Capture the cell that displays the provided text and extract its [x, y] central coordinate. 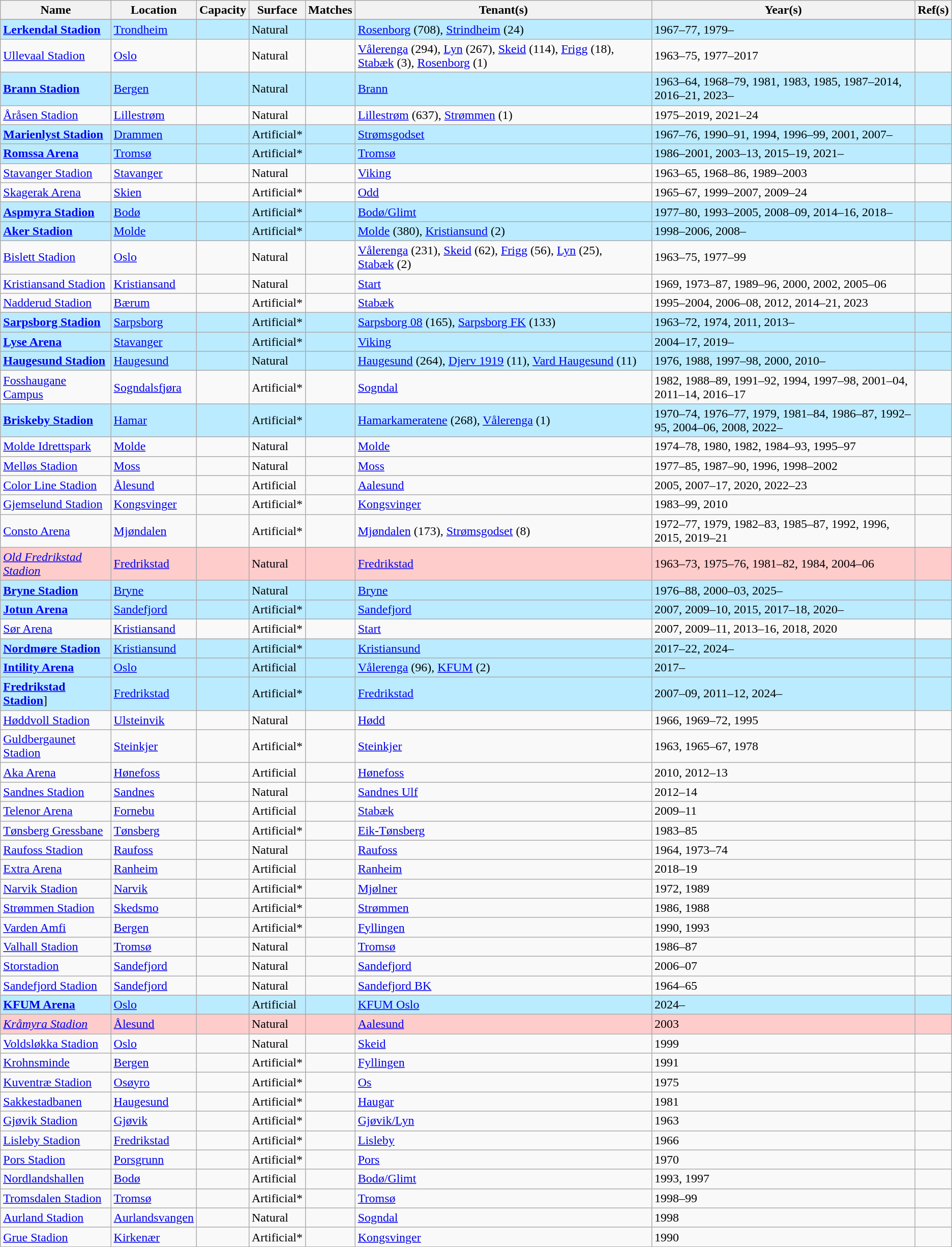
Ullevaal Stadion [56, 56]
1975–2019, 2021–24 [783, 115]
Skagerak Arena [56, 192]
Sandefjord BK [503, 985]
Aspmyra Stadion [56, 212]
Surface [277, 10]
Briskeby Stadion [56, 420]
Vålerenga (294), Lyn (267), Skeid (114), Frigg (18), Stabæk (3), Rosenborg (1) [503, 56]
1965–67, 1999–2007, 2009–24 [783, 192]
1982, 1988–89, 1991–92, 1994, 1997–98, 2001–04, 2011–14, 2016–17 [783, 388]
Gjøvik/Lyn [503, 1121]
Bislett Stadion [56, 257]
1986–2001, 2003–13, 2015–19, 2021– [783, 154]
Høddvoll Stadion [56, 720]
Narvik [154, 888]
1970–74, 1976–77, 1979, 1981–84, 1986–87, 1992–95, 2004–06, 2008, 2022– [783, 420]
Aker Stadion [56, 231]
Pors [503, 1160]
1986, 1988 [783, 908]
Sandnes Stadion [56, 792]
1963–64, 1968–79, 1981, 1983, 1985, 1987–2014, 2016–21, 2023– [783, 88]
Gjemselund Stadion [56, 504]
Lillestrøm [154, 115]
Skeid [503, 1044]
Haugar [503, 1102]
Matches [331, 10]
1977–85, 1987–90, 1996, 1998–2002 [783, 466]
Tenant(s) [503, 10]
Consto Arena [56, 531]
2007, 2009–11, 2013–16, 2018, 2020 [783, 629]
Extra Arena [56, 869]
1993, 1997 [783, 1179]
Åråsen Stadion [56, 115]
Name [56, 10]
1963, 1965–67, 1978 [783, 747]
1967–76, 1990–91, 1994, 1996–99, 2001, 2007– [783, 134]
Gjøvik [154, 1121]
Lisleby Stadion [56, 1140]
Nordlandshallen [56, 1179]
Tønsberg [154, 830]
Sandnes [154, 792]
Lerkendal Stadion [56, 29]
1974–78, 1980, 1982, 1984–93, 1995–97 [783, 447]
Lisleby [503, 1140]
Vålerenga (96), KFUM (2) [503, 668]
1963–65, 1968–86, 1989–2003 [783, 173]
Pors Stadion [56, 1160]
Krohnsminde [56, 1063]
Sør Arena [56, 629]
Strømmen Stadion [56, 908]
Fosshaugane Campus [56, 388]
2012–14 [783, 792]
Sogndalsfjøra [154, 388]
Ref(s) [933, 10]
Tønsberg Gressbane [56, 830]
Brann Stadion [56, 88]
Guldbergaunet Stadion [56, 747]
Lillestrøm (637), Strømmen (1) [503, 115]
Year(s) [783, 10]
Hamarkameratene (268), Vålerenga (1) [503, 420]
Voldsløkka Stadion [56, 1044]
Trondheim [154, 29]
1963–75, 1977–99 [783, 257]
Os [503, 1082]
Capacity [223, 10]
Haugesund Stadion [56, 361]
Intility Arena [56, 668]
1970 [783, 1160]
Location [154, 10]
Osøyro [154, 1082]
Sarpsborg [154, 322]
1963–72, 1974, 2011, 2013– [783, 322]
Grue Stadion [56, 1237]
Fornebu [154, 811]
Aka Arena [56, 773]
Old Fredrikstad Stadion [56, 563]
KFUM Oslo [503, 1005]
Kuventræ Stadion [56, 1082]
1969, 1973–87, 1989–96, 2000, 2002, 2005–06 [783, 283]
2009–11 [783, 811]
1966, 1969–72, 1995 [783, 720]
Nordmøre Stadion [56, 648]
Fredrikstad Stadion] [56, 694]
1964–65 [783, 985]
Eik-Tønsberg [503, 830]
Color Line Stadion [56, 485]
Varden Amfi [56, 927]
1972, 1989 [783, 888]
Strømsgodset [503, 134]
Molde Idrettspark [56, 447]
Sakkestadbanen [56, 1102]
Narvik Stadion [56, 888]
2018–19 [783, 869]
Sarpsborg Stadion [56, 322]
2024– [783, 1005]
2007–09, 2011–12, 2024– [783, 694]
1990, 1993 [783, 927]
1963 [783, 1121]
Porsgrunn [154, 1160]
2003 [783, 1024]
KFUM Arena [56, 1005]
Rosenborg (708), Strindheim (24) [503, 29]
Kristiansand Stadion [56, 283]
Haugesund (264), Djerv 1919 (11), Vard Haugesund (11) [503, 361]
2017– [783, 668]
Sandnes Ulf [503, 792]
1998–99 [783, 1198]
Mjølner [503, 888]
Ulsteinvik [154, 720]
Raufoss Stadion [56, 850]
Vålerenga (231), Skeid (62), Frigg (56), Lyn (25), Stabæk (2) [503, 257]
Sarpsborg 08 (165), Sarpsborg FK (133) [503, 322]
Bryne Stadion [56, 590]
Aurland Stadion [56, 1218]
Skedsmo [154, 908]
1998–2006, 2008– [783, 231]
2007, 2009–10, 2015, 2017–18, 2020– [783, 609]
1990 [783, 1237]
1998 [783, 1218]
1972–77, 1979, 1982–83, 1985–87, 1992, 1996, 2015, 2019–21 [783, 531]
Skien [154, 192]
Stavanger Stadion [56, 173]
2006–07 [783, 966]
Kirkenær [154, 1237]
1983–85 [783, 830]
Gjøvik Stadion [56, 1121]
1976, 1988, 1997–98, 2000, 2010– [783, 361]
Molde (380), Kristiansund (2) [503, 231]
Drammen [154, 134]
1977–80, 1993–2005, 2008–09, 2014–16, 2018– [783, 212]
Storstadion [56, 966]
Telenor Arena [56, 811]
Mjøndalen [154, 531]
Romssa Arena [56, 154]
Aurlandsvangen [154, 1218]
Jotun Arena [56, 609]
Bærum [154, 303]
Sandefjord Stadion [56, 985]
2010, 2012–13 [783, 773]
2005, 2007–17, 2020, 2022–23 [783, 485]
Brann [503, 88]
1995–2004, 2006–08, 2012, 2014–21, 2023 [783, 303]
1963–73, 1975–76, 1981–82, 1984, 2004–06 [783, 563]
1991 [783, 1063]
1963–75, 1977–2017 [783, 56]
Kråmyra Stadion [56, 1024]
1981 [783, 1102]
Odd [503, 192]
1976–88, 2000–03, 2025– [783, 590]
Melløs Stadion [56, 466]
1967–77, 1979– [783, 29]
1986–87 [783, 946]
2004–17, 2019– [783, 342]
1983–99, 2010 [783, 504]
Marienlyst Stadion [56, 134]
2017–22, 2024– [783, 648]
1999 [783, 1044]
Hamar [154, 420]
Strømmen [503, 908]
Lyse Arena [56, 342]
1966 [783, 1140]
1964, 1973–74 [783, 850]
Nadderud Stadion [56, 303]
Tromsdalen Stadion [56, 1198]
Hødd [503, 720]
Mjøndalen (173), Strømsgodset (8) [503, 531]
1975 [783, 1082]
Valhall Stadion [56, 946]
